Determine the (X, Y) coordinate at the center of the cell enclosing the given text.  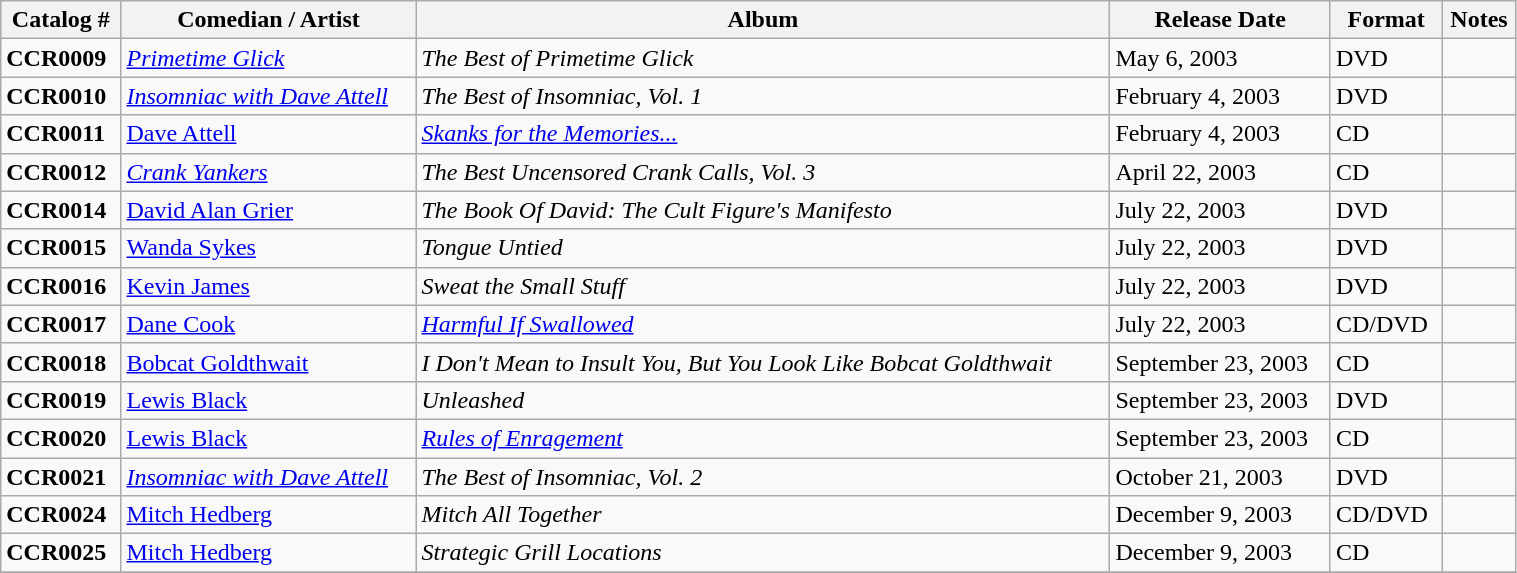
CCR0012 (61, 172)
The Best of Insomniac, Vol. 1 (763, 96)
Primetime Glick (268, 58)
April 22, 2003 (1220, 172)
Comedian / Artist (268, 20)
CCR0010 (61, 96)
Crank Yankers (268, 172)
CCR0024 (61, 515)
Harmful If Swallowed (763, 324)
The Best Uncensored Crank Calls, Vol. 3 (763, 172)
October 21, 2003 (1220, 477)
David Alan Grier (268, 210)
Strategic Grill Locations (763, 553)
Tongue Untied (763, 248)
CCR0025 (61, 553)
CCR0020 (61, 438)
Release Date (1220, 20)
Album (763, 20)
Mitch All Together (763, 515)
CCR0014 (61, 210)
Unleashed (763, 400)
Format (1386, 20)
I Don't Mean to Insult You, But You Look Like Bobcat Goldthwait (763, 362)
May 6, 2003 (1220, 58)
CCR0011 (61, 134)
Bobcat Goldthwait (268, 362)
Dave Attell (268, 134)
Notes (1479, 20)
Kevin James (268, 286)
CCR0009 (61, 58)
CCR0021 (61, 477)
CCR0017 (61, 324)
The Best of Insomniac, Vol. 2 (763, 477)
Wanda Sykes (268, 248)
Skanks for the Memories... (763, 134)
Sweat the Small Stuff (763, 286)
Rules of Enragement (763, 438)
CCR0016 (61, 286)
The Book Of David: The Cult Figure's Manifesto (763, 210)
Catalog # (61, 20)
The Best of Primetime Glick (763, 58)
Dane Cook (268, 324)
CCR0015 (61, 248)
CCR0019 (61, 400)
CCR0018 (61, 362)
